Extract the [X, Y] coordinate from the center of the cell holding the provided text.  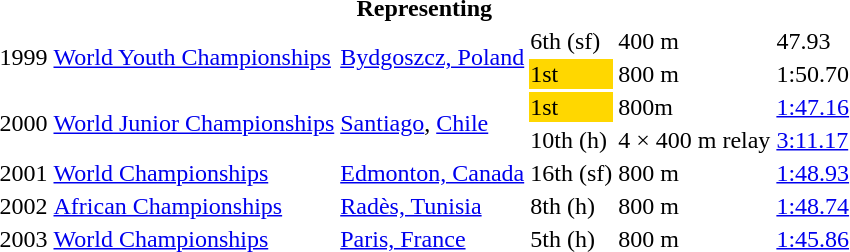
Edmonton, Canada [432, 173]
World Championships [194, 173]
400 m [694, 41]
Radès, Tunisia [432, 206]
Bydgoszcz, Poland [432, 58]
Santiago, Chile [432, 124]
800m [694, 107]
6th (sf) [572, 41]
4 × 400 m relay [694, 140]
World Junior Championships [194, 124]
African Championships [194, 206]
World Youth Championships [194, 58]
8th (h) [572, 206]
16th (sf) [572, 173]
10th (h) [572, 140]
